Return [x, y] of the center of cell containing provided text 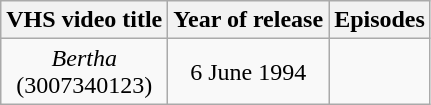
6 June 1994 [248, 72]
Year of release [248, 20]
Episodes [380, 20]
VHS video title [84, 20]
Bertha(3007340123) [84, 72]
